Extract the (x, y) coordinate from the center of the cell holding the provided text.  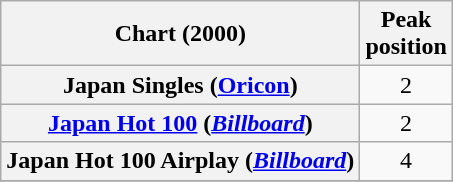
4 (406, 161)
Japan Hot 100 Airplay (Billboard) (180, 161)
Japan Singles (Oricon) (180, 85)
Peakposition (406, 34)
Japan Hot 100 (Billboard) (180, 123)
Chart (2000) (180, 34)
